Extract the (x, y) coordinate from the center of the cell holding the provided text.  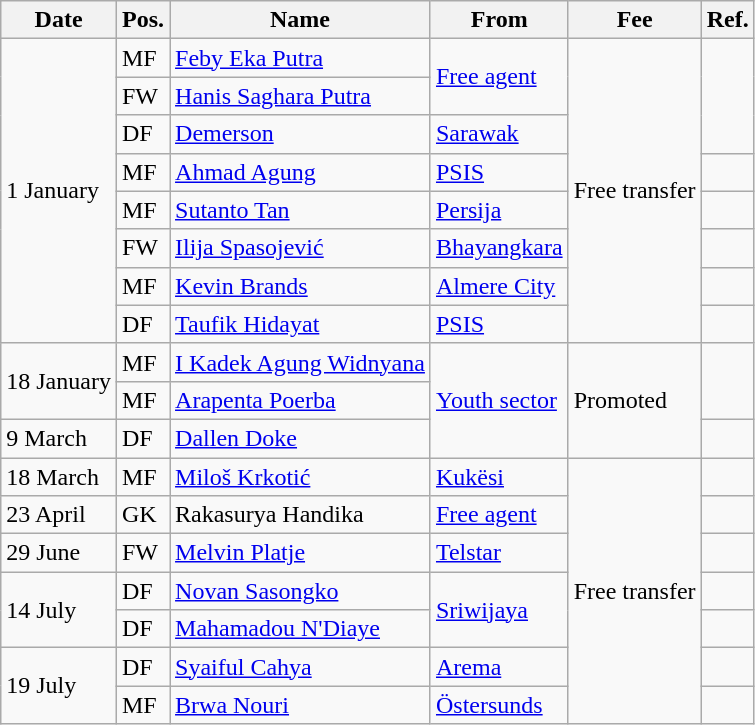
Ahmad Agung (300, 172)
Bhayangkara (499, 248)
Date (59, 20)
Miloš Krkotić (300, 477)
Brwa Nouri (300, 705)
18 March (59, 477)
18 January (59, 381)
Sarawak (499, 134)
Sriwijaya (499, 610)
1 January (59, 191)
Dallen Doke (300, 438)
Arema (499, 667)
Demerson (300, 134)
Youth sector (499, 400)
Pos. (142, 20)
Ilija Spasojević (300, 248)
Persija (499, 210)
Novan Sasongko (300, 591)
Promoted (634, 400)
Feby Eka Putra (300, 58)
Sutanto Tan (300, 210)
Mahamadou N'Diaye (300, 629)
19 July (59, 686)
Almere City (499, 286)
29 June (59, 553)
Taufik Hidayat (300, 324)
Ref. (728, 20)
Kevin Brands (300, 286)
Arapenta Poerba (300, 400)
GK (142, 515)
Hanis Saghara Putra (300, 96)
I Kadek Agung Widnyana (300, 362)
14 July (59, 610)
Name (300, 20)
Melvin Platje (300, 553)
Rakasurya Handika (300, 515)
From (499, 20)
Telstar (499, 553)
Fee (634, 20)
23 April (59, 515)
Kukësi (499, 477)
Östersunds (499, 705)
Syaiful Cahya (300, 667)
9 March (59, 438)
